From the cell containing the given text, extract its center point as (x, y) coordinate. 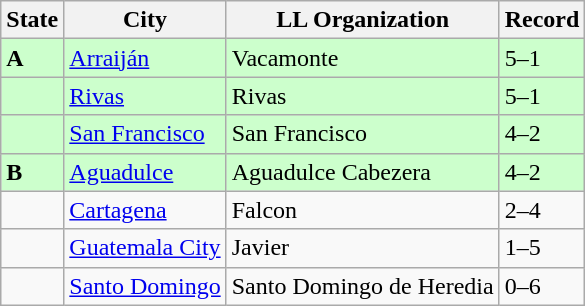
Aguadulce Cabezera (362, 172)
Santo Domingo (145, 286)
0–6 (542, 286)
A (32, 58)
LL Organization (362, 20)
Aguadulce (145, 172)
State (32, 20)
2–4 (542, 210)
Guatemala City (145, 248)
Arraiján (145, 58)
Santo Domingo de Heredia (362, 286)
Javier (362, 248)
B (32, 172)
City (145, 20)
Vacamonte (362, 58)
Cartagena (145, 210)
1–5 (542, 248)
Record (542, 20)
Falcon (362, 210)
